Find where the given text appears and provide that cell's center as [x, y] coordinate. 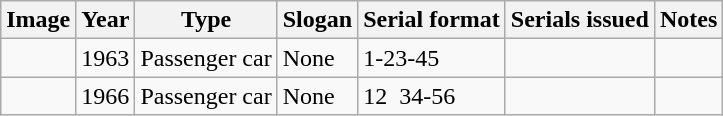
Serials issued [580, 20]
Serial format [432, 20]
12 34-56 [432, 96]
Slogan [317, 20]
Notes [688, 20]
Year [106, 20]
1966 [106, 96]
1963 [106, 58]
Image [38, 20]
Type [206, 20]
1-23-45 [432, 58]
